From the cell containing the given text, extract its center point as [x, y] coordinate. 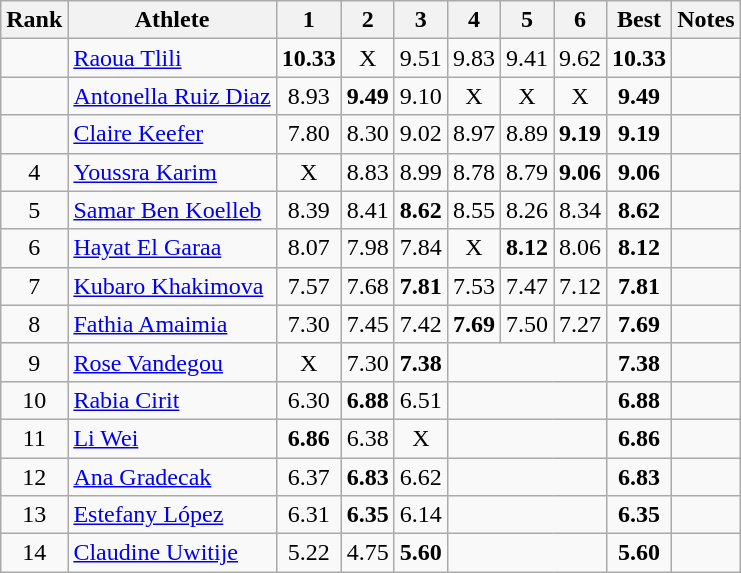
Li Wei [172, 438]
5.22 [308, 553]
14 [34, 553]
8 [34, 324]
7.50 [526, 324]
8.26 [526, 210]
7.12 [580, 286]
6.38 [368, 438]
7.57 [308, 286]
12 [34, 477]
6.14 [420, 515]
Fathia Amaimia [172, 324]
6.31 [308, 515]
7.53 [474, 286]
Rose Vandegou [172, 362]
8.79 [526, 172]
1 [308, 20]
Athlete [172, 20]
Youssra Karim [172, 172]
9.83 [474, 58]
8.97 [474, 134]
6.51 [420, 400]
9.10 [420, 96]
8.41 [368, 210]
7.68 [368, 286]
7.45 [368, 324]
8.06 [580, 248]
Claire Keefer [172, 134]
11 [34, 438]
9 [34, 362]
8.55 [474, 210]
8.34 [580, 210]
9.41 [526, 58]
7.98 [368, 248]
8.89 [526, 134]
8.30 [368, 134]
7.47 [526, 286]
7.80 [308, 134]
6.62 [420, 477]
Notes [706, 20]
4.75 [368, 553]
8.07 [308, 248]
10 [34, 400]
Rank [34, 20]
8.39 [308, 210]
13 [34, 515]
9.02 [420, 134]
7 [34, 286]
9.62 [580, 58]
8.83 [368, 172]
7.42 [420, 324]
8.93 [308, 96]
Raoua Tlili [172, 58]
Best [640, 20]
Kubaro Khakimova [172, 286]
3 [420, 20]
Samar Ben Koelleb [172, 210]
9.51 [420, 58]
6.37 [308, 477]
8.78 [474, 172]
6.30 [308, 400]
Antonella Ruiz Diaz [172, 96]
Ana Gradecak [172, 477]
2 [368, 20]
Claudine Uwitije [172, 553]
Rabia Cirit [172, 400]
7.84 [420, 248]
Estefany López [172, 515]
8.99 [420, 172]
7.27 [580, 324]
Hayat El Garaa [172, 248]
